Pinpoint the cell where the given text exists, returning its [X, Y] midpoint coordinate. 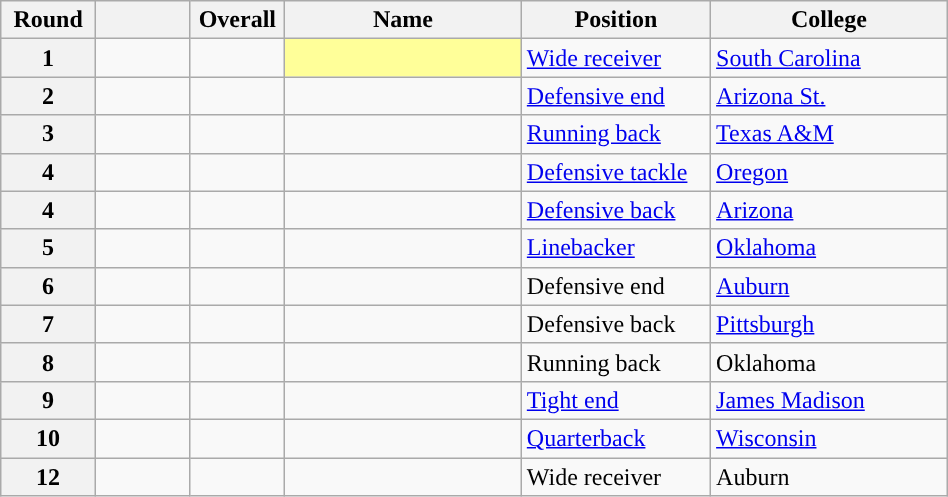
Round [48, 20]
12 [48, 477]
2 [48, 96]
Tight end [616, 400]
5 [48, 248]
7 [48, 324]
9 [48, 400]
Wisconsin [830, 438]
Quarterback [616, 438]
Position [616, 20]
6 [48, 286]
Arizona [830, 210]
3 [48, 134]
Pittsburgh [830, 324]
Defensive tackle [616, 172]
Texas A&M [830, 134]
Overall [238, 20]
Oregon [830, 172]
James Madison [830, 400]
Arizona St. [830, 96]
South Carolina [830, 58]
Linebacker [616, 248]
College [830, 20]
Name [404, 20]
1 [48, 58]
10 [48, 438]
8 [48, 362]
